Pinpoint the cell where the given text exists, returning its (X, Y) midpoint coordinate. 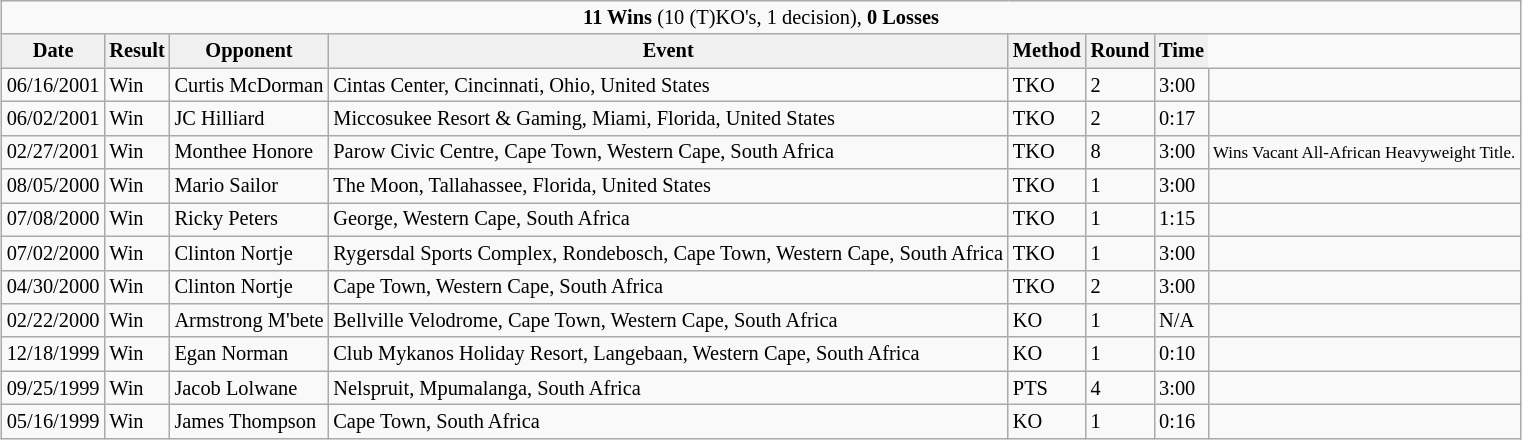
The Moon, Tallahassee, Florida, United States (668, 186)
Nelspruit, Mpumalanga, South Africa (668, 388)
Cintas Center, Cincinnati, Ohio, United States (668, 85)
Bellville Velodrome, Cape Town, Western Cape, South Africa (668, 321)
02/27/2001 (54, 152)
07/02/2000 (54, 253)
0:16 (1181, 422)
Event (668, 51)
0:17 (1181, 119)
Wins Vacant All-African Heavyweight Title. (1364, 152)
02/22/2000 (54, 321)
Armstrong M'bete (250, 321)
Monthee Honore (250, 152)
Club Mykanos Holiday Resort, Langebaan, Western Cape, South Africa (668, 354)
08/05/2000 (54, 186)
Round (1120, 51)
George, Western Cape, South Africa (668, 220)
Curtis McDorman (250, 85)
PTS (1047, 388)
04/30/2000 (54, 287)
Ricky Peters (250, 220)
Date (54, 51)
1:15 (1181, 220)
Time (1181, 51)
Miccosukee Resort & Gaming, Miami, Florida, United States (668, 119)
Egan Norman (250, 354)
06/02/2001 (54, 119)
09/25/1999 (54, 388)
06/16/2001 (54, 85)
JC Hilliard (250, 119)
James Thompson (250, 422)
8 (1120, 152)
Rygersdal Sports Complex, Rondebosch, Cape Town, Western Cape, South Africa (668, 253)
Cape Town, South Africa (668, 422)
Result (136, 51)
12/18/1999 (54, 354)
Mario Sailor (250, 186)
Parow Civic Centre, Cape Town, Western Cape, South Africa (668, 152)
Cape Town, Western Cape, South Africa (668, 287)
Method (1047, 51)
Opponent (250, 51)
11 Wins (10 (T)KO's, 1 decision), 0 Losses (761, 18)
Jacob Lolwane (250, 388)
07/08/2000 (54, 220)
4 (1120, 388)
N/A (1181, 321)
0:10 (1181, 354)
05/16/1999 (54, 422)
